Provide the [x, y] coordinate of the cell's center where the given text is located.  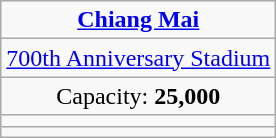
700th Anniversary Stadium [138, 58]
Chiang Mai [138, 20]
Capacity: 25,000 [138, 96]
